Output the [X, Y] coordinate of the center of the cell containing the given text.  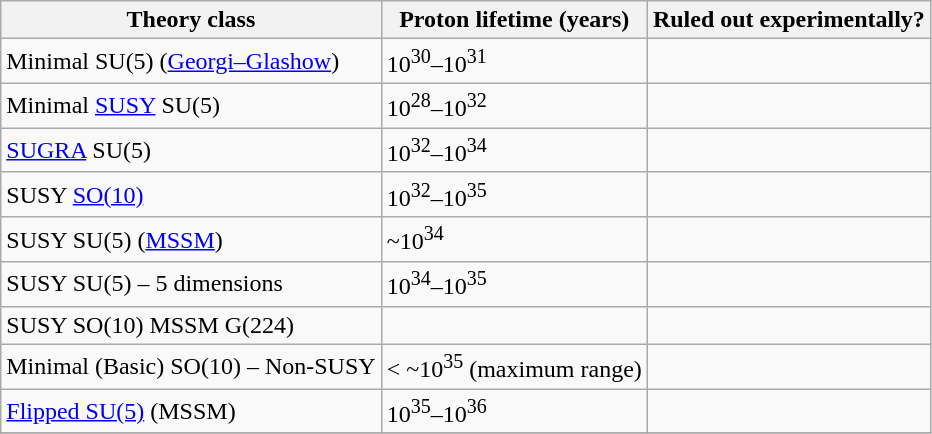
Flipped SU(5) (MSSM) [191, 412]
Minimal SU(5) (Georgi–Glashow) [191, 62]
1035–1036 [514, 412]
< ~1035 (maximum range) [514, 366]
SUSY SU(5) (MSSM) [191, 240]
1030–1031 [514, 62]
1032–1034 [514, 150]
~1034 [514, 240]
Proton lifetime (years) [514, 20]
SUGRA SU(5) [191, 150]
Theory class [191, 20]
SUSY SO(10) [191, 194]
SUSY SU(5) – 5 dimensions [191, 284]
1034–1035 [514, 284]
Minimal SUSY SU(5) [191, 106]
Minimal (Basic) SO(10) – Non-SUSY [191, 366]
Ruled out experimentally? [788, 20]
SUSY SO(10) MSSM G(224) [191, 325]
1028–1032 [514, 106]
1032–1035 [514, 194]
